Pinpoint the cell where the given text exists, returning its (X, Y) midpoint coordinate. 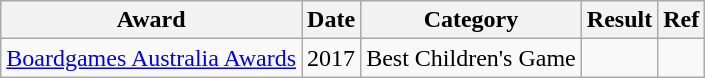
2017 (332, 58)
Best Children's Game (472, 58)
Award (152, 20)
Ref (682, 20)
Boardgames Australia Awards (152, 58)
Category (472, 20)
Result (619, 20)
Date (332, 20)
